Scan for the cell matching the given text and deliver its [x, y] coordinate at center. 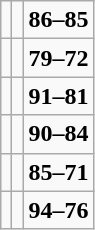
90–84 [58, 134]
94–76 [58, 210]
79–72 [58, 58]
86–85 [58, 20]
85–71 [58, 172]
91–81 [58, 96]
